Find where the given text appears and provide that cell's center as (x, y) coordinate. 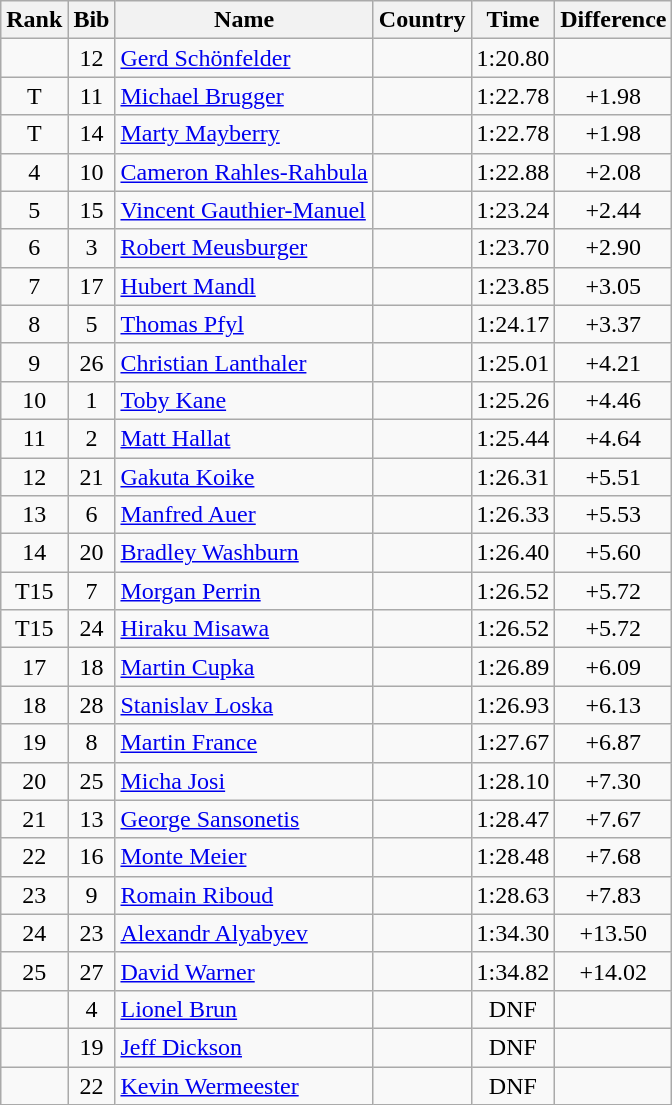
Martin Cupka (244, 667)
Morgan Perrin (244, 591)
1:25.44 (513, 438)
1:34.30 (513, 933)
+2.44 (614, 210)
1:25.01 (513, 362)
+2.08 (614, 172)
1:26.93 (513, 705)
Rank (34, 20)
+6.87 (614, 743)
+6.13 (614, 705)
Hubert Mandl (244, 286)
Thomas Pfyl (244, 324)
1:23.70 (513, 248)
+14.02 (614, 971)
+13.50 (614, 933)
Time (513, 20)
Monte Meier (244, 857)
Michael Brugger (244, 96)
Bib (92, 20)
+7.83 (614, 895)
1:24.17 (513, 324)
26 (92, 362)
Country (422, 20)
+3.37 (614, 324)
Romain Riboud (244, 895)
Difference (614, 20)
Christian Lanthaler (244, 362)
1:34.82 (513, 971)
1:26.31 (513, 477)
3 (92, 248)
1:28.10 (513, 781)
Hiraku Misawa (244, 629)
Marty Mayberry (244, 134)
Manfred Auer (244, 515)
1:20.80 (513, 58)
1:28.47 (513, 819)
27 (92, 971)
Martin France (244, 743)
Lionel Brun (244, 1009)
George Sansonetis (244, 819)
1:23.24 (513, 210)
+7.30 (614, 781)
+6.09 (614, 667)
28 (92, 705)
+2.90 (614, 248)
1:26.40 (513, 553)
1:28.48 (513, 857)
+4.64 (614, 438)
Matt Hallat (244, 438)
Stanislav Loska (244, 705)
1:26.33 (513, 515)
Gerd Schönfelder (244, 58)
+5.53 (614, 515)
+4.46 (614, 400)
15 (92, 210)
Micha Josi (244, 781)
+3.05 (614, 286)
David Warner (244, 971)
Kevin Wermeester (244, 1085)
1:28.63 (513, 895)
Robert Meusburger (244, 248)
Gakuta Koike (244, 477)
1 (92, 400)
1:23.85 (513, 286)
Vincent Gauthier-Manuel (244, 210)
1:26.89 (513, 667)
+4.21 (614, 362)
Jeff Dickson (244, 1047)
1:22.88 (513, 172)
+5.60 (614, 553)
Name (244, 20)
1:25.26 (513, 400)
Alexandr Alyabyev (244, 933)
1:27.67 (513, 743)
2 (92, 438)
Bradley Washburn (244, 553)
Toby Kane (244, 400)
+5.51 (614, 477)
16 (92, 857)
+7.68 (614, 857)
+7.67 (614, 819)
Cameron Rahles-Rahbula (244, 172)
